Return (X, Y) of the center of cell containing provided text 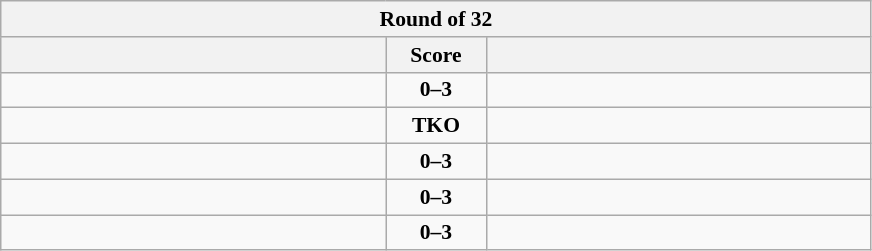
Round of 32 (436, 19)
Score (436, 55)
TKO (436, 126)
